Capture the cell that displays the provided text and extract its (x, y) central coordinate. 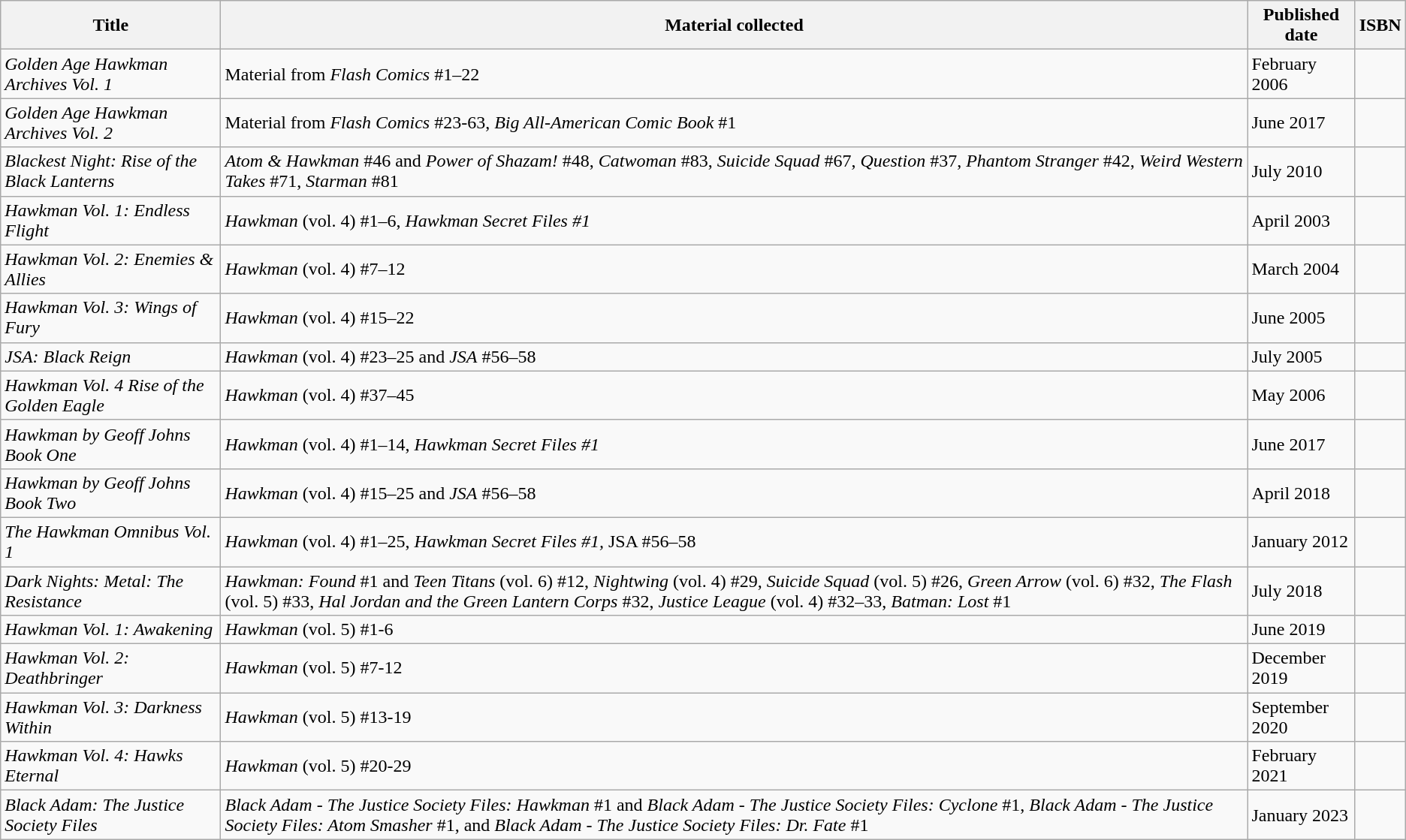
Hawkman (vol. 4) #15–22 (735, 318)
July 2018 (1301, 590)
February 2006 (1301, 74)
Hawkman Vol. 4 Rise of the Golden Eagle (111, 395)
Hawkman Vol. 4: Hawks Eternal (111, 766)
Hawkman by Geoff Johns Book One (111, 444)
ISBN (1380, 26)
Hawkman (vol. 4) #1–25, Hawkman Secret Files #1, JSA #56–58 (735, 542)
Material collected (735, 26)
Dark Nights: Metal: The Resistance (111, 590)
The Hawkman Omnibus Vol. 1 (111, 542)
Hawkman by Geoff Johns Book Two (111, 492)
June 2005 (1301, 318)
Blackest Night: Rise of the Black Lanterns (111, 171)
Hawkman Vol. 1: Awakening (111, 630)
May 2006 (1301, 395)
Hawkman (vol. 4) #15–25 and JSA #56–58 (735, 492)
Hawkman (vol. 4) #23–25 and JSA #56–58 (735, 357)
Hawkman (vol. 4) #1–14, Hawkman Secret Files #1 (735, 444)
Hawkman Vol. 2: Deathbringer (111, 668)
Hawkman Vol. 3: Darkness Within (111, 718)
Hawkman (vol. 4) #37–45 (735, 395)
Hawkman (vol. 5) #13-19 (735, 718)
September 2020 (1301, 718)
Title (111, 26)
Hawkman (vol. 4) #7–12 (735, 269)
Golden Age Hawkman Archives Vol. 1 (111, 74)
JSA: Black Reign (111, 357)
Hawkman Vol. 1: Endless Flight (111, 221)
Hawkman (vol. 4) #1–6, Hawkman Secret Files #1 (735, 221)
April 2003 (1301, 221)
January 2023 (1301, 815)
April 2018 (1301, 492)
March 2004 (1301, 269)
December 2019 (1301, 668)
Hawkman (vol. 5) #1-6 (735, 630)
Hawkman Vol. 3: Wings of Fury (111, 318)
Black Adam: The Justice Society Files (111, 815)
Published date (1301, 26)
Material from Flash Comics #23-63, Big All-American Comic Book #1 (735, 123)
Golden Age Hawkman Archives Vol. 2 (111, 123)
July 2005 (1301, 357)
July 2010 (1301, 171)
Hawkman Vol. 2: Enemies & Allies (111, 269)
January 2012 (1301, 542)
Hawkman (vol. 5) #20-29 (735, 766)
February 2021 (1301, 766)
June 2019 (1301, 630)
Hawkman (vol. 5) #7-12 (735, 668)
Material from Flash Comics #1–22 (735, 74)
